Scan for the cell matching the given text and deliver its (X, Y) coordinate at center. 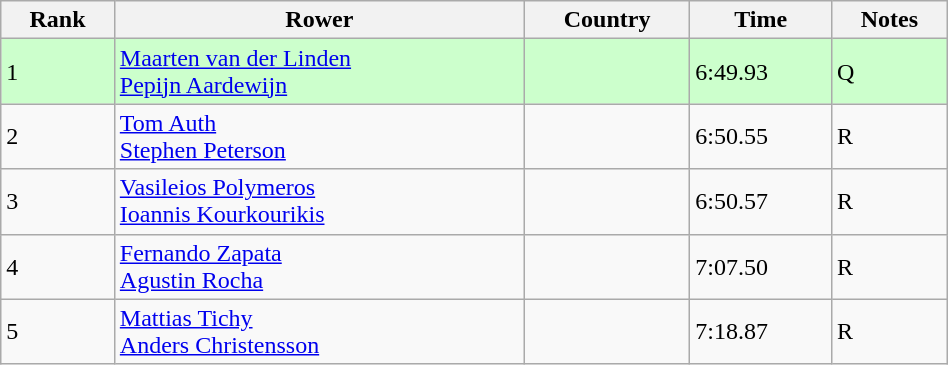
Rank (58, 20)
Time (761, 20)
6:50.55 (761, 136)
Maarten van der LindenPepijn Aardewijn (319, 72)
2 (58, 136)
Country (606, 20)
Tom AuthStephen Peterson (319, 136)
Q (889, 72)
6:50.57 (761, 202)
Rower (319, 20)
5 (58, 332)
3 (58, 202)
Fernando Zapata Agustin Rocha (319, 266)
Notes (889, 20)
Mattias Tichy Anders Christensson (319, 332)
1 (58, 72)
7:18.87 (761, 332)
4 (58, 266)
7:07.50 (761, 266)
Vasileios Polymeros Ioannis Kourkourikis (319, 202)
6:49.93 (761, 72)
